Scan for the cell matching the given text and deliver its [X, Y] coordinate at center. 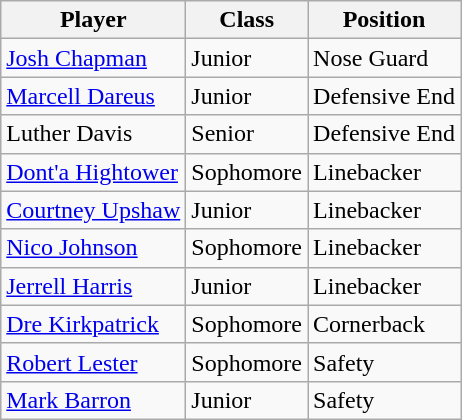
Mark Barron [94, 400]
Position [384, 20]
Josh Chapman [94, 58]
Courtney Upshaw [94, 210]
Class [247, 20]
Senior [247, 134]
Player [94, 20]
Jerrell Harris [94, 286]
Luther Davis [94, 134]
Marcell Dareus [94, 96]
Robert Lester [94, 362]
Nose Guard [384, 58]
Dre Kirkpatrick [94, 324]
Dont'a Hightower [94, 172]
Cornerback [384, 324]
Nico Johnson [94, 248]
